From the cell containing the given text, extract its center point as [X, Y] coordinate. 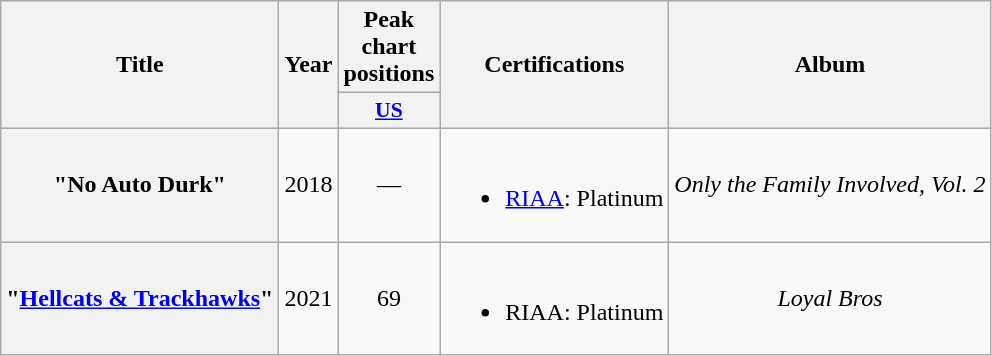
Only the Family Involved, Vol. 2 [830, 184]
Certifications [554, 65]
Album [830, 65]
US [389, 111]
Year [308, 65]
"No Auto Durk" [140, 184]
— [389, 184]
2018 [308, 184]
Peak chart positions [389, 47]
69 [389, 298]
"Hellcats & Trackhawks" [140, 298]
Loyal Bros [830, 298]
2021 [308, 298]
Title [140, 65]
